Capture the cell that displays the provided text and extract its (X, Y) central coordinate. 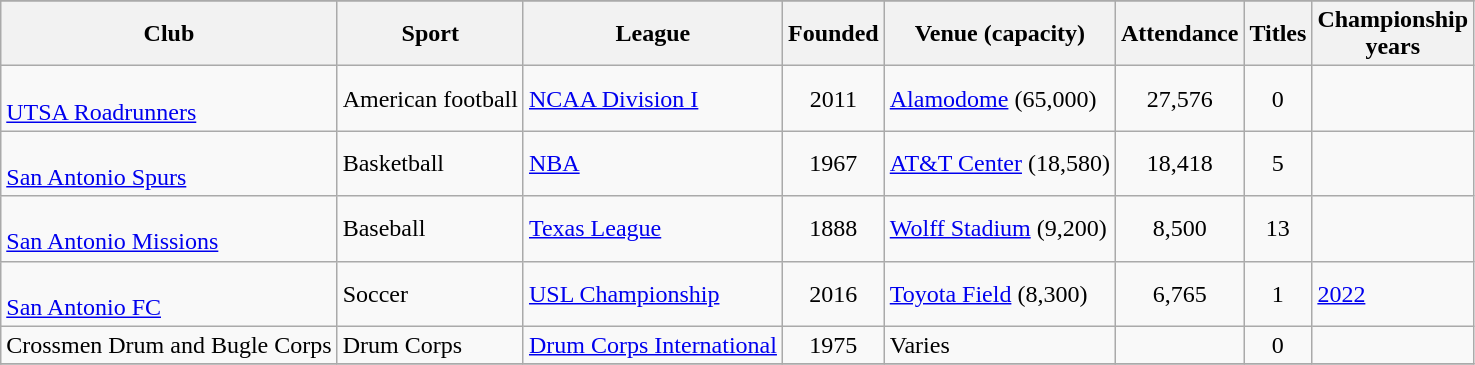
Venue (capacity) (1000, 34)
1 (1278, 294)
Wolff Stadium (9,200) (1000, 228)
AT&T Center (18,580) (1000, 164)
Sport (430, 34)
USL Championship (652, 294)
Basketball (430, 164)
2016 (833, 294)
NCAA Division I (652, 98)
1975 (833, 345)
Championshipyears (1393, 34)
Titles (1278, 34)
San Antonio Spurs (169, 164)
18,418 (1179, 164)
Alamodome (65,000) (1000, 98)
13 (1278, 228)
League (652, 34)
6,765 (1179, 294)
Crossmen Drum and Bugle Corps (169, 345)
Varies (1000, 345)
American football (430, 98)
1888 (833, 228)
Club (169, 34)
Soccer (430, 294)
27,576 (1179, 98)
Texas League (652, 228)
Attendance (1179, 34)
5 (1278, 164)
Drum Corps (430, 345)
2022 (1393, 294)
San Antonio FC (169, 294)
San Antonio Missions (169, 228)
2011 (833, 98)
Baseball (430, 228)
NBA (652, 164)
Toyota Field (8,300) (1000, 294)
1967 (833, 164)
UTSA Roadrunners (169, 98)
Drum Corps International (652, 345)
Founded (833, 34)
8,500 (1179, 228)
